Extract the (X, Y) coordinate from the center of the cell holding the provided text.  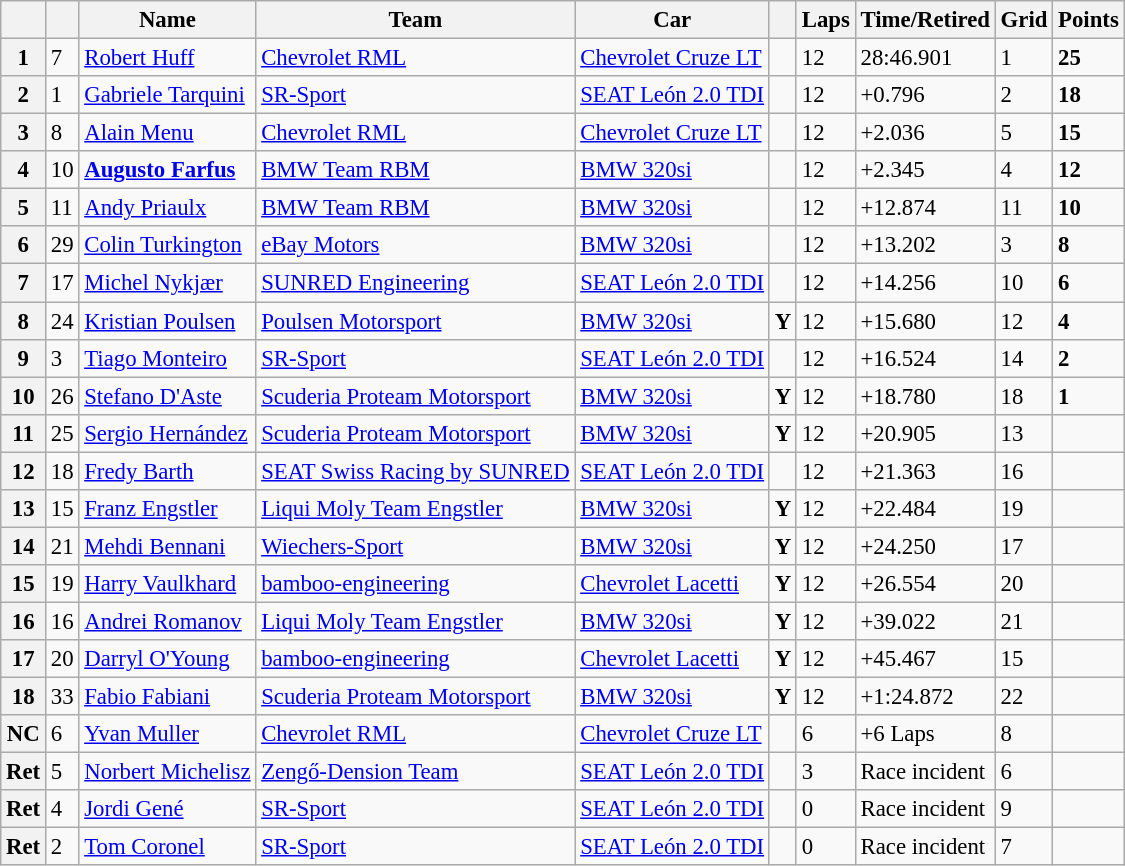
Harry Vaulkhard (168, 584)
+1:24.872 (925, 697)
Fabio Fabiani (168, 697)
Alain Menu (168, 133)
Points (1088, 20)
Time/Retired (925, 20)
Mehdi Bennani (168, 546)
+13.202 (925, 245)
+20.905 (925, 433)
+39.022 (925, 621)
SEAT Swiss Racing by SUNRED (416, 471)
+6 Laps (925, 734)
Jordi Gené (168, 809)
Sergio Hernández (168, 433)
Franz Engstler (168, 509)
Michel Nykjær (168, 283)
Norbert Michelisz (168, 772)
+2.345 (925, 170)
+0.796 (925, 95)
NC (24, 734)
Darryl O'Young (168, 659)
+45.467 (925, 659)
26 (62, 396)
Wiechers-Sport (416, 546)
Car (672, 20)
+21.363 (925, 471)
29 (62, 245)
Kristian Poulsen (168, 321)
Augusto Farfus (168, 170)
+22.484 (925, 509)
+2.036 (925, 133)
+24.250 (925, 546)
Gabriele Tarquini (168, 95)
+12.874 (925, 208)
24 (62, 321)
28:46.901 (925, 58)
+18.780 (925, 396)
+14.256 (925, 283)
Andrei Romanov (168, 621)
33 (62, 697)
22 (1024, 697)
Robert Huff (168, 58)
+16.524 (925, 358)
Yvan Muller (168, 734)
Stefano D'Aste (168, 396)
SUNRED Engineering (416, 283)
+15.680 (925, 321)
Colin Turkington (168, 245)
Team (416, 20)
Grid (1024, 20)
Laps (826, 20)
Tiago Monteiro (168, 358)
Zengő-Dension Team (416, 772)
Andy Priaulx (168, 208)
Fredy Barth (168, 471)
eBay Motors (416, 245)
+26.554 (925, 584)
Poulsen Motorsport (416, 321)
Tom Coronel (168, 847)
Name (168, 20)
